Capture the cell that displays the provided text and extract its [x, y] central coordinate. 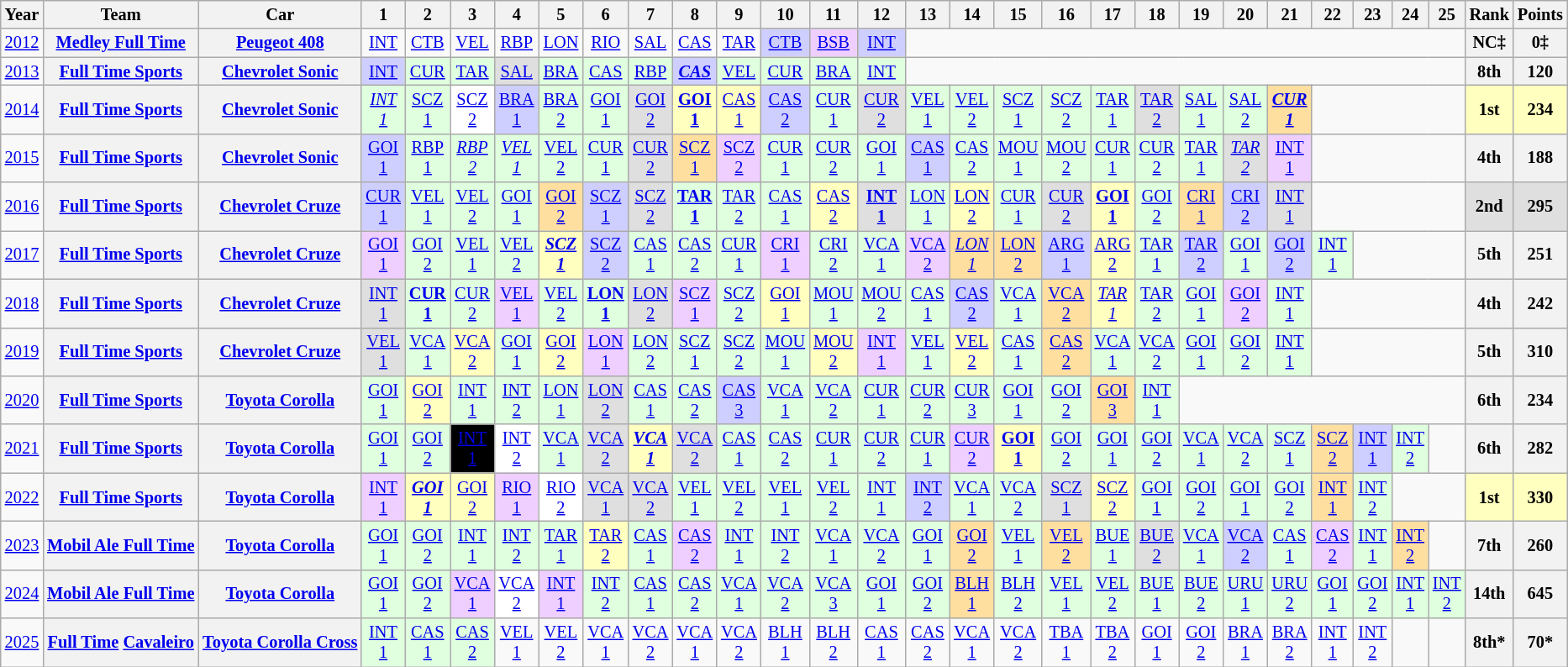
8th* [1489, 643]
URU1 [1245, 594]
7 [650, 14]
RIO1 [516, 497]
Peugeot 408 [280, 43]
SAL2 [1245, 109]
20 [1245, 14]
24 [1410, 14]
188 [1540, 158]
RBP2 [472, 158]
2024 [22, 594]
12 [881, 14]
22 [1333, 14]
70* [1540, 643]
15 [1018, 14]
Team [121, 14]
LON [561, 43]
2019 [22, 352]
1 [383, 14]
18 [1156, 14]
2021 [22, 449]
13 [928, 14]
GOI3 [1113, 400]
11 [834, 14]
TBA2 [1113, 643]
7th [1489, 545]
2012 [22, 43]
3 [472, 14]
16 [1066, 14]
295 [1540, 207]
120 [1540, 71]
330 [1540, 497]
2018 [22, 303]
Full Time Cavaleiro [121, 643]
2 [428, 14]
2025 [22, 643]
242 [1540, 303]
23 [1372, 14]
2023 [22, 545]
6 [606, 14]
ARG1 [1066, 255]
4 [516, 14]
21 [1289, 14]
TBA1 [1066, 643]
5 [561, 14]
2016 [22, 207]
14th [1489, 594]
Car [280, 14]
9 [739, 14]
310 [1540, 352]
2nd [1489, 207]
14 [971, 14]
Points [1540, 14]
ARG2 [1113, 255]
URU2 [1289, 594]
260 [1540, 545]
SAL1 [1202, 109]
2013 [22, 71]
VCA3 [834, 594]
19 [1202, 14]
2020 [22, 400]
8th [1489, 71]
17 [1113, 14]
RBP1 [428, 158]
RIO2 [561, 497]
BSB [834, 43]
NC‡ [1489, 43]
2015 [22, 158]
Rank [1489, 14]
282 [1540, 449]
CAS3 [739, 400]
CUR3 [971, 400]
251 [1540, 255]
8 [694, 14]
Medley Full Time [121, 43]
2014 [22, 109]
0‡ [1540, 43]
Toyota Corolla Cross [280, 643]
RIO [606, 43]
10 [785, 14]
2022 [22, 497]
645 [1540, 594]
25 [1447, 14]
2017 [22, 255]
Year [22, 14]
